From the cell containing the given text, extract its center point as (X, Y) coordinate. 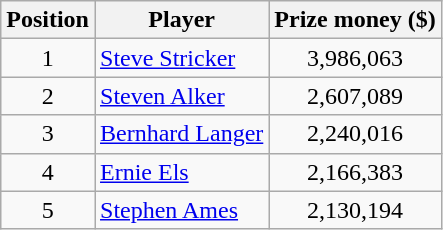
2,240,016 (355, 134)
4 (48, 172)
3 (48, 134)
Bernhard Langer (181, 134)
1 (48, 58)
2 (48, 96)
2,607,089 (355, 96)
Prize money ($) (355, 20)
Steven Alker (181, 96)
Stephen Ames (181, 210)
2,166,383 (355, 172)
Position (48, 20)
Player (181, 20)
5 (48, 210)
2,130,194 (355, 210)
Ernie Els (181, 172)
3,986,063 (355, 58)
Steve Stricker (181, 58)
